Identify which cell holds the provided text, then report its [X, Y] central coordinate. 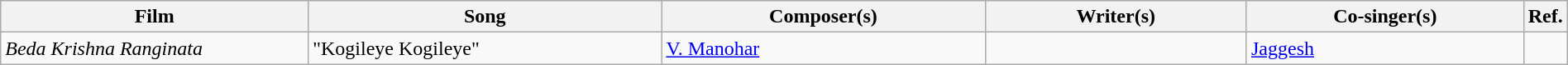
Co-singer(s) [1384, 17]
Film [155, 17]
V. Manohar [824, 48]
Song [485, 17]
Writer(s) [1116, 17]
Beda Krishna Ranginata [155, 48]
Composer(s) [824, 17]
"Kogileye Kogileye" [485, 48]
Ref. [1545, 17]
Jaggesh [1384, 48]
